Detect which cell encompasses the target text, then output its (X, Y) center coordinate. 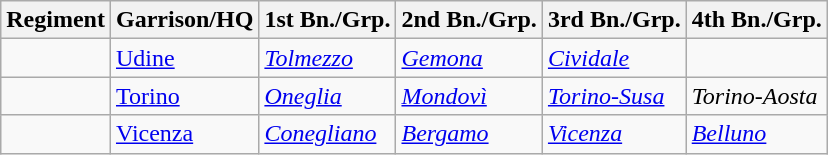
Tolmezzo (328, 58)
Mondovì (469, 96)
1st Bn./Grp. (328, 20)
Torino (184, 96)
Cividale (614, 58)
2nd Bn./Grp. (469, 20)
Belluno (756, 134)
Torino-Aosta (756, 96)
Oneglia (328, 96)
Regiment (56, 20)
Torino-Susa (614, 96)
Gemona (469, 58)
Bergamo (469, 134)
4th Bn./Grp. (756, 20)
3rd Bn./Grp. (614, 20)
Udine (184, 58)
Garrison/HQ (184, 20)
Conegliano (328, 134)
